Search for the cell housing the specified text and yield its (X, Y) center coordinate. 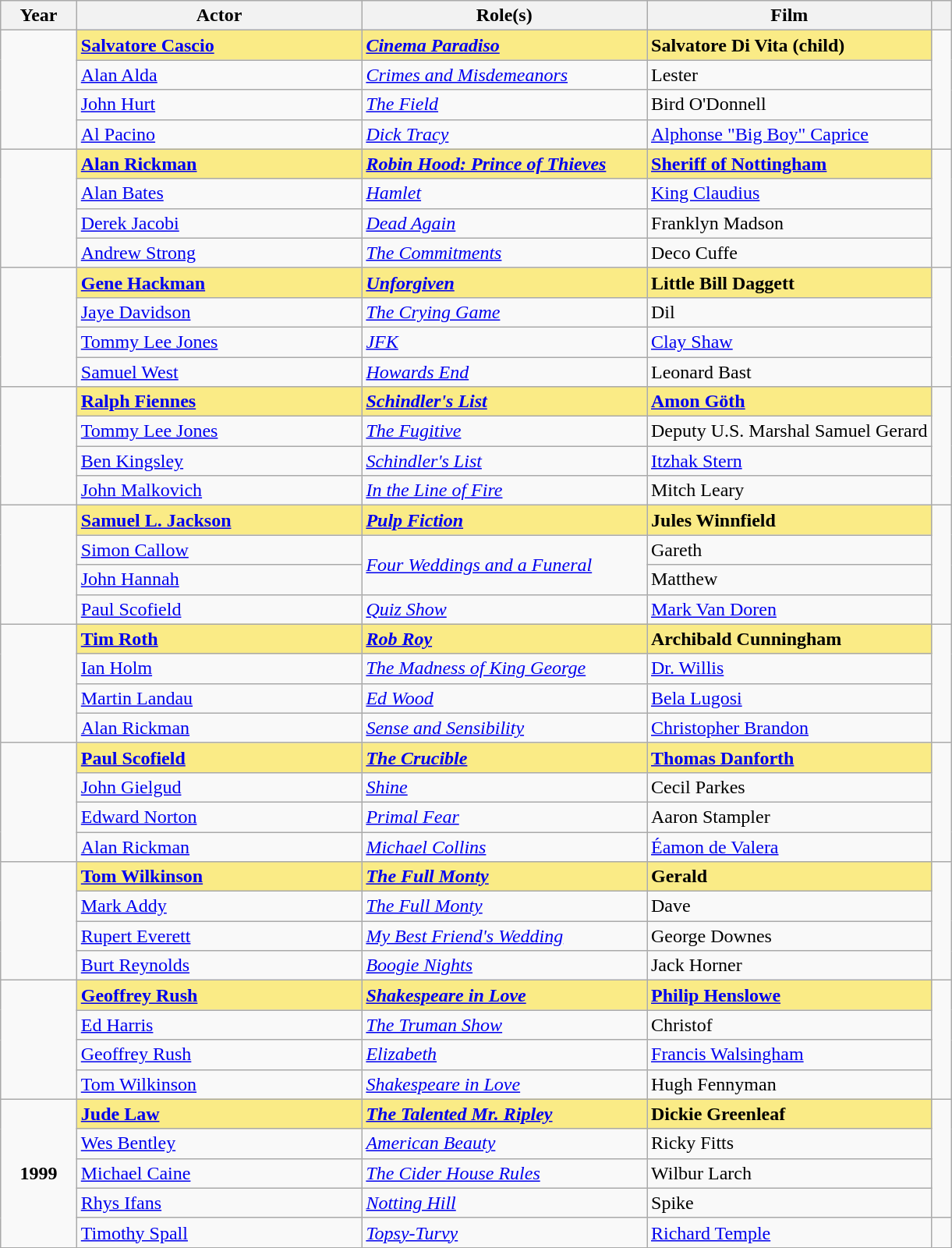
Lester (790, 75)
Ed Wood (504, 698)
The Crying Game (504, 312)
Gareth (790, 550)
My Best Friend's Wedding (504, 936)
Dick Tracy (504, 134)
Howards End (504, 372)
Crimes and Misdemeanors (504, 75)
Dave (790, 906)
Four Weddings and a Funeral (504, 565)
Bird O'Donnell (790, 105)
Alphonse "Big Boy" Caprice (790, 134)
The Crucible (504, 757)
Jack Horner (790, 966)
Ian Holm (219, 668)
King Claudius (790, 193)
Ed Harris (219, 1025)
Rupert Everett (219, 936)
John Gielgud (219, 787)
Cecil Parkes (790, 787)
Primal Fear (504, 817)
Philip Henslowe (790, 995)
The Fugitive (504, 431)
Salvatore Cascio (219, 45)
Hugh Fennyman (790, 1084)
John Hannah (219, 580)
Deco Cuffe (790, 253)
Simon Callow (219, 550)
Pulp Fiction (504, 520)
Franklyn Madson (790, 223)
Dil (790, 312)
John Malkovich (219, 491)
Thomas Danforth (790, 757)
Salvatore Di Vita (child) (790, 45)
Dead Again (504, 223)
Jude Law (219, 1114)
Clay Shaw (790, 342)
George Downes (790, 936)
Gerald (790, 877)
Notting Hill (504, 1203)
Burt Reynolds (219, 966)
The Cider House Rules (504, 1173)
The Field (504, 105)
Aaron Stampler (790, 817)
Richard Temple (790, 1232)
Samuel West (219, 372)
In the Line of Fire (504, 491)
Derek Jacobi (219, 223)
Sense and Sensibility (504, 728)
Shine (504, 787)
John Hurt (219, 105)
Gene Hackman (219, 282)
Timothy Spall (219, 1232)
Boogie Nights (504, 966)
Amon Göth (790, 402)
Archibald Cunningham (790, 639)
Mitch Leary (790, 491)
Cinema Paradiso (504, 45)
Actor (219, 16)
Martin Landau (219, 698)
Christopher Brandon (790, 728)
Matthew (790, 580)
The Commitments (504, 253)
Alan Bates (219, 193)
Elizabeth (504, 1055)
Leonard Bast (790, 372)
Role(s) (504, 16)
Robin Hood: Prince of Thieves (504, 164)
The Talented Mr. Ripley (504, 1114)
Jaye Davidson (219, 312)
Bela Lugosi (790, 698)
Francis Walsingham (790, 1055)
1999 (39, 1173)
Dr. Willis (790, 668)
Jules Winnfield (790, 520)
Spike (790, 1203)
Éamon de Valera (790, 846)
The Truman Show (504, 1025)
Mark Addy (219, 906)
Quiz Show (504, 609)
Ricky Fitts (790, 1143)
Film (790, 16)
Al Pacino (219, 134)
Ralph Fiennes (219, 402)
JFK (504, 342)
Wilbur Larch (790, 1173)
Itzhak Stern (790, 461)
Little Bill Daggett (790, 282)
Rhys Ifans (219, 1203)
The Madness of King George (504, 668)
Michael Caine (219, 1173)
Unforgiven (504, 282)
Deputy U.S. Marshal Samuel Gerard (790, 431)
Samuel L. Jackson (219, 520)
Hamlet (504, 193)
Edward Norton (219, 817)
Tim Roth (219, 639)
Michael Collins (504, 846)
Dickie Greenleaf (790, 1114)
Ben Kingsley (219, 461)
American Beauty (504, 1143)
Christof (790, 1025)
Topsy-Turvy (504, 1232)
Wes Bentley (219, 1143)
Andrew Strong (219, 253)
Mark Van Doren (790, 609)
Alan Alda (219, 75)
Sheriff of Nottingham (790, 164)
Year (39, 16)
Rob Roy (504, 639)
